Extract the (X, Y) coordinate from the center of the cell holding the provided text.  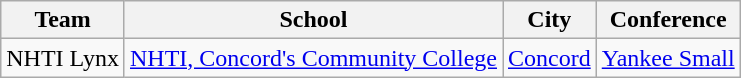
NHTI, Concord's Community College (313, 58)
Concord (549, 58)
NHTI Lynx (63, 58)
Team (63, 20)
Conference (668, 20)
Yankee Small (668, 58)
City (549, 20)
School (313, 20)
